From the cell containing the given text, extract its center point as [X, Y] coordinate. 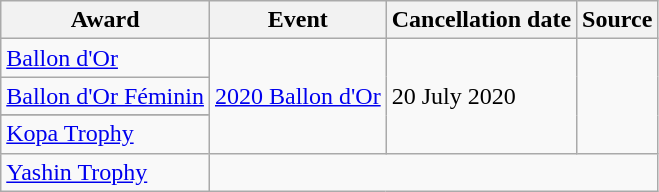
20 July 2020 [481, 96]
Ballon d'Or Féminin [106, 96]
Yashin Trophy [106, 172]
Ballon d'Or [106, 58]
Source [618, 20]
2020 Ballon d'Or [298, 96]
Award [106, 20]
Kopa Trophy [106, 134]
Event [298, 20]
Cancellation date [481, 20]
